Provide the (X, Y) coordinate of the cell's center where the given text is located.  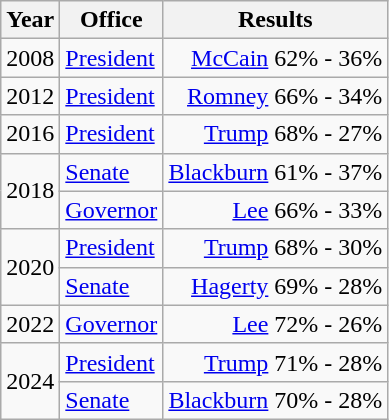
Year (30, 20)
Blackburn 70% - 28% (276, 400)
Lee 66% - 33% (276, 210)
Trump 68% - 30% (276, 248)
Lee 72% - 26% (276, 324)
Trump 68% - 27% (276, 134)
Office (112, 20)
2020 (30, 267)
2018 (30, 191)
2016 (30, 134)
Results (276, 20)
Blackburn 61% - 37% (276, 172)
2024 (30, 381)
Trump 71% - 28% (276, 362)
Romney 66% - 34% (276, 96)
McCain 62% - 36% (276, 58)
Hagerty 69% - 28% (276, 286)
2012 (30, 96)
2008 (30, 58)
2022 (30, 324)
